Return [X, Y] of the center of cell containing provided text 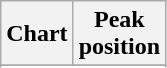
Peakposition [119, 34]
Chart [37, 34]
